Scan for the cell matching the given text and deliver its (X, Y) coordinate at center. 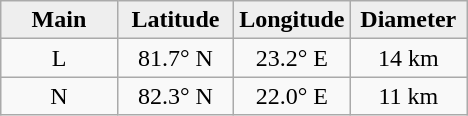
14 km (408, 58)
N (59, 96)
23.2° E (292, 58)
Longitude (292, 20)
Diameter (408, 20)
Main (59, 20)
22.0° E (292, 96)
11 km (408, 96)
81.7° N (175, 58)
L (59, 58)
82.3° N (175, 96)
Latitude (175, 20)
